Scan for the cell matching the given text and deliver its (X, Y) coordinate at center. 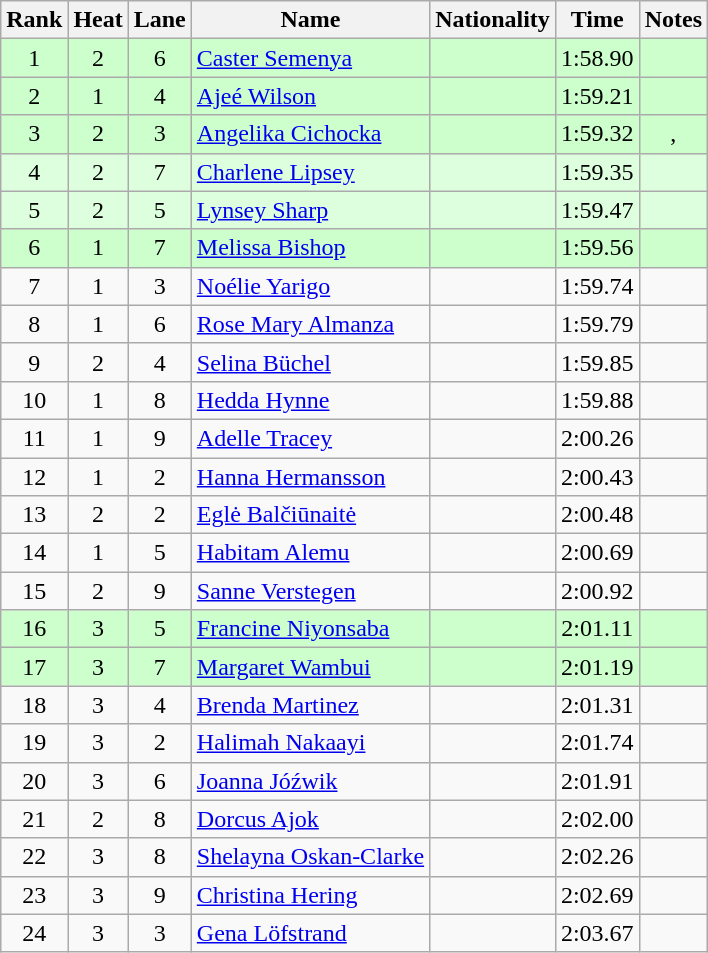
Name (310, 20)
Gena Löfstrand (310, 933)
Nationality (493, 20)
Rose Mary Almanza (310, 324)
1:59.56 (597, 248)
2:03.67 (597, 933)
2:00.69 (597, 553)
15 (34, 591)
Hedda Hynne (310, 400)
19 (34, 743)
21 (34, 819)
13 (34, 515)
1:59.88 (597, 400)
2:02.69 (597, 895)
2:01.11 (597, 629)
2:01.74 (597, 743)
1:59.35 (597, 172)
16 (34, 629)
24 (34, 933)
Ajeé Wilson (310, 96)
, (673, 134)
Francine Niyonsaba (310, 629)
Melissa Bishop (310, 248)
2:00.92 (597, 591)
1:59.79 (597, 324)
Sanne Verstegen (310, 591)
1:59.74 (597, 286)
Heat (98, 20)
2:00.26 (597, 438)
2:00.48 (597, 515)
Selina Büchel (310, 362)
20 (34, 781)
Christina Hering (310, 895)
Lynsey Sharp (310, 210)
2:02.00 (597, 819)
Shelayna Oskan-Clarke (310, 857)
2:01.19 (597, 667)
Charlene Lipsey (310, 172)
Noélie Yarigo (310, 286)
18 (34, 705)
Rank (34, 20)
Brenda Martinez (310, 705)
11 (34, 438)
Eglė Balčiūnaitė (310, 515)
Adelle Tracey (310, 438)
2:01.91 (597, 781)
Joanna Jóźwik (310, 781)
23 (34, 895)
Margaret Wambui (310, 667)
1:58.90 (597, 58)
1:59.32 (597, 134)
2:02.26 (597, 857)
17 (34, 667)
10 (34, 400)
Time (597, 20)
2:00.43 (597, 477)
Lane (160, 20)
14 (34, 553)
22 (34, 857)
Caster Semenya (310, 58)
Halimah Nakaayi (310, 743)
1:59.47 (597, 210)
Angelika Cichocka (310, 134)
1:59.21 (597, 96)
12 (34, 477)
Hanna Hermansson (310, 477)
Habitam Alemu (310, 553)
Notes (673, 20)
2:01.31 (597, 705)
Dorcus Ajok (310, 819)
1:59.85 (597, 362)
